Identify which cell holds the provided text, then report its [x, y] central coordinate. 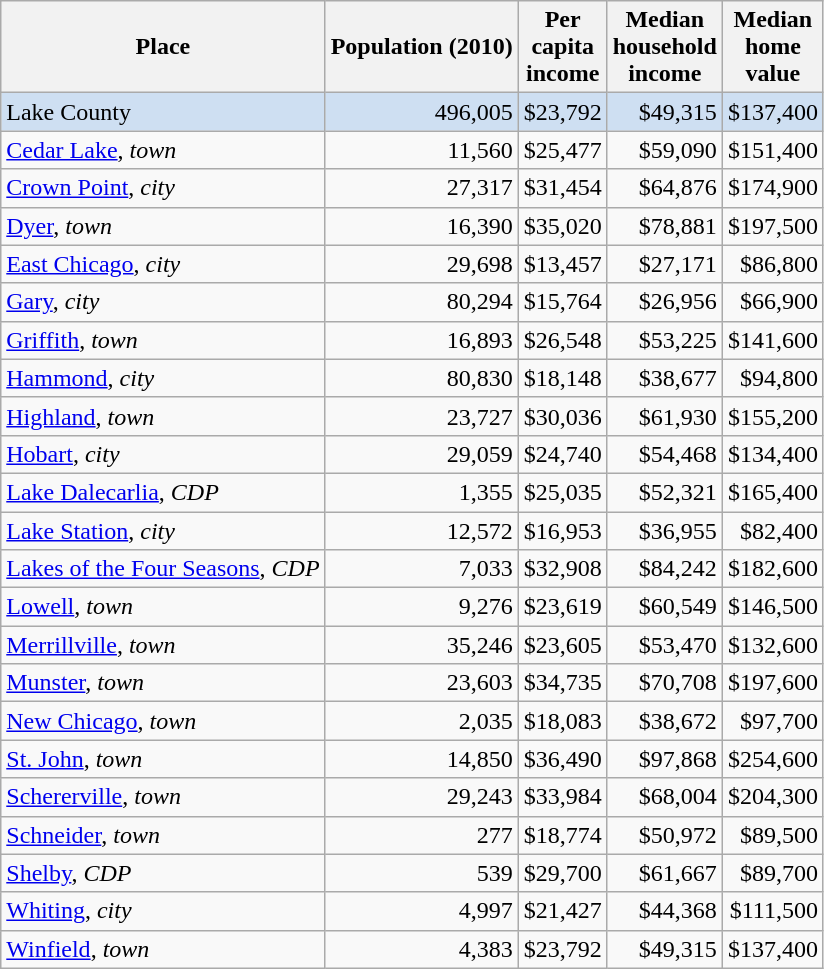
29,243 [422, 797]
Schneider, town [163, 835]
16,390 [422, 226]
Gary, city [163, 302]
$25,477 [562, 150]
$34,735 [562, 683]
80,830 [422, 378]
$86,800 [772, 264]
$26,548 [562, 340]
7,033 [422, 569]
New Chicago, town [163, 721]
$165,400 [772, 492]
Crown Point, city [163, 188]
$197,600 [772, 683]
Highland, town [163, 416]
Munster, town [163, 683]
$52,321 [664, 492]
$146,500 [772, 607]
Lowell, town [163, 607]
$97,700 [772, 721]
9,276 [422, 607]
$29,700 [562, 873]
$141,600 [772, 340]
$32,908 [562, 569]
$53,225 [664, 340]
$38,677 [664, 378]
$36,490 [562, 759]
27,317 [422, 188]
$23,605 [562, 645]
$30,036 [562, 416]
80,294 [422, 302]
$26,956 [664, 302]
29,059 [422, 454]
11,560 [422, 150]
1,355 [422, 492]
$197,500 [772, 226]
$174,900 [772, 188]
$66,900 [772, 302]
$50,972 [664, 835]
$82,400 [772, 531]
$155,200 [772, 416]
East Chicago, city [163, 264]
St. John, town [163, 759]
$254,600 [772, 759]
Merrillville, town [163, 645]
$27,171 [664, 264]
$84,242 [664, 569]
Whiting, city [163, 911]
14,850 [422, 759]
23,603 [422, 683]
$35,020 [562, 226]
Shelby, CDP [163, 873]
$61,667 [664, 873]
Place [163, 47]
277 [422, 835]
$18,083 [562, 721]
Hobart, city [163, 454]
Winfield, town [163, 949]
Lake Station, city [163, 531]
$78,881 [664, 226]
4,383 [422, 949]
$97,868 [664, 759]
Lake Dalecarlia, CDP [163, 492]
$89,500 [772, 835]
$59,090 [664, 150]
2,035 [422, 721]
539 [422, 873]
$111,500 [772, 911]
$61,930 [664, 416]
$15,764 [562, 302]
$33,984 [562, 797]
$31,454 [562, 188]
$68,004 [664, 797]
$38,672 [664, 721]
Medianhomevalue [772, 47]
Lake County [163, 112]
$24,740 [562, 454]
$60,549 [664, 607]
$53,470 [664, 645]
35,246 [422, 645]
Schererville, town [163, 797]
Population (2010) [422, 47]
$132,600 [772, 645]
Percapitaincome [562, 47]
$44,368 [664, 911]
12,572 [422, 531]
Medianhouseholdincome [664, 47]
$54,468 [664, 454]
$21,427 [562, 911]
$23,619 [562, 607]
Hammond, city [163, 378]
$204,300 [772, 797]
$36,955 [664, 531]
23,727 [422, 416]
$151,400 [772, 150]
$13,457 [562, 264]
Griffith, town [163, 340]
$25,035 [562, 492]
Cedar Lake, town [163, 150]
Dyer, town [163, 226]
$18,774 [562, 835]
$134,400 [772, 454]
$89,700 [772, 873]
$16,953 [562, 531]
496,005 [422, 112]
$70,708 [664, 683]
Lakes of the Four Seasons, CDP [163, 569]
4,997 [422, 911]
$18,148 [562, 378]
16,893 [422, 340]
29,698 [422, 264]
$64,876 [664, 188]
$94,800 [772, 378]
$182,600 [772, 569]
